Return the [X, Y] coordinate for the center point of the cell that contains the specified text.  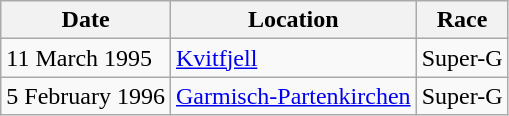
5 February 1996 [86, 96]
Garmisch-Partenkirchen [293, 96]
Kvitfjell [293, 58]
11 March 1995 [86, 58]
Location [293, 20]
Race [462, 20]
Date [86, 20]
